Output the (x, y) coordinate of the center of the cell containing the given text.  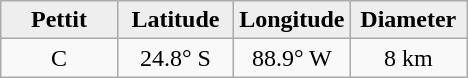
24.8° S (175, 58)
Latitude (175, 20)
C (59, 58)
88.9° W (292, 58)
Longitude (292, 20)
Pettit (59, 20)
8 km (408, 58)
Diameter (408, 20)
